Extract the (x, y) coordinate from the center of the cell holding the provided text.  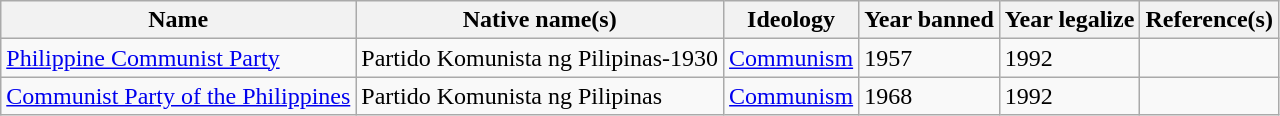
Philippine Communist Party (178, 58)
Year legalize (1070, 20)
Native name(s) (540, 20)
Communist Party of the Philippines (178, 96)
1957 (930, 58)
Name (178, 20)
Partido Komunista ng Pilipinas (540, 96)
Year banned (930, 20)
Ideology (792, 20)
1968 (930, 96)
Partido Komunista ng Pilipinas-1930 (540, 58)
Reference(s) (1210, 20)
